Detect which cell encompasses the target text, then output its (X, Y) center coordinate. 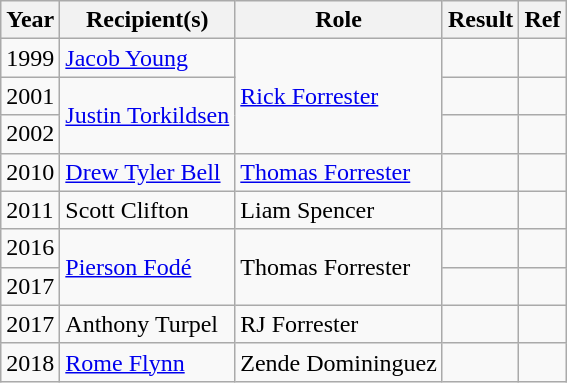
Result (480, 20)
Year (30, 20)
Ref (542, 20)
1999 (30, 58)
RJ Forrester (339, 324)
Rick Forrester (339, 96)
2002 (30, 134)
Rome Flynn (148, 362)
2001 (30, 96)
Scott Clifton (148, 210)
Jacob Young (148, 58)
Pierson Fodé (148, 267)
Recipient(s) (148, 20)
Zende Domininguez (339, 362)
2011 (30, 210)
Anthony Turpel (148, 324)
Justin Torkildsen (148, 115)
Drew Tyler Bell (148, 172)
Role (339, 20)
2010 (30, 172)
2018 (30, 362)
Liam Spencer (339, 210)
2016 (30, 248)
